Capture the cell that displays the provided text and extract its [x, y] central coordinate. 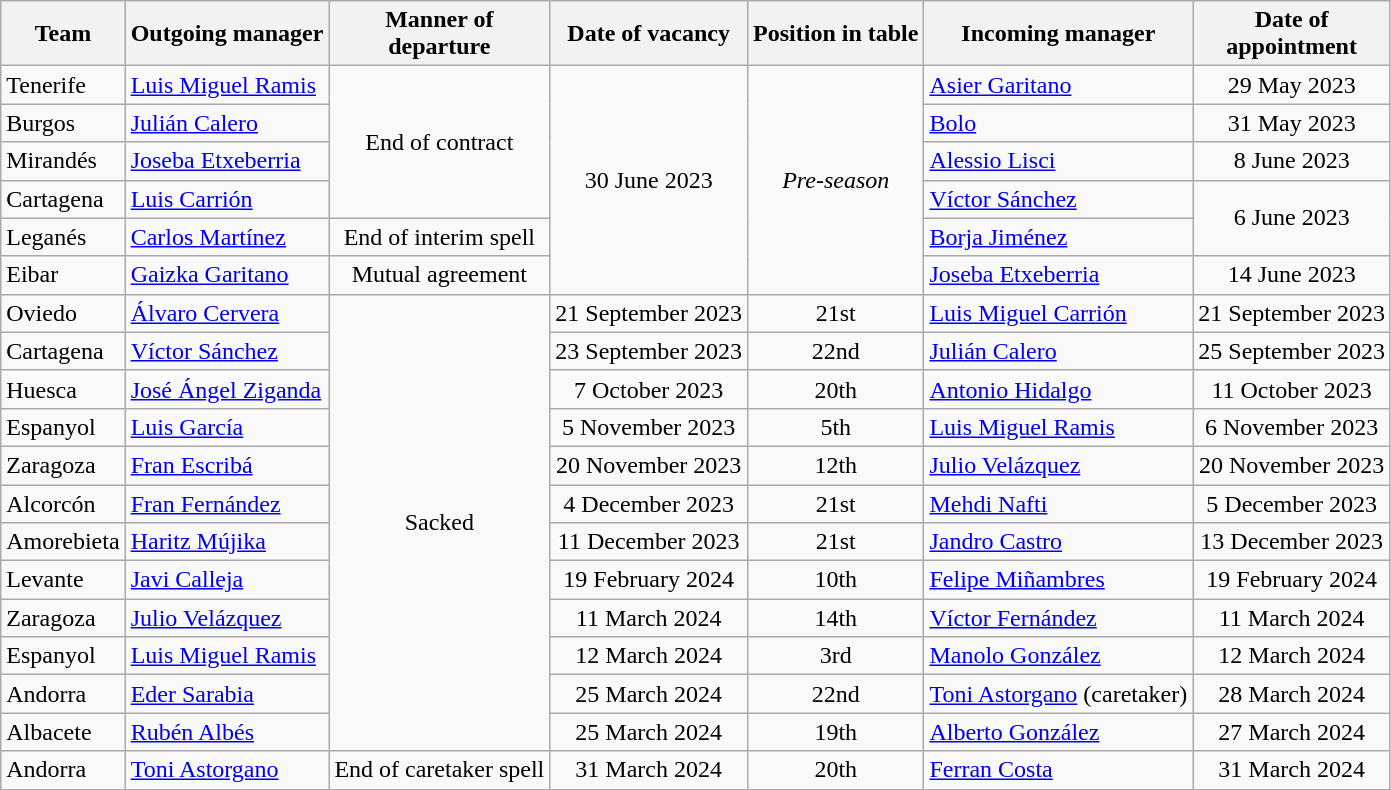
Luis Miguel Carrión [1058, 313]
29 May 2023 [1292, 85]
Huesca [63, 389]
11 December 2023 [649, 542]
Fran Escribá [227, 465]
José Ángel Ziganda [227, 389]
Burgos [63, 123]
Tenerife [63, 85]
Sacked [440, 522]
Oviedo [63, 313]
Gaizka Garitano [227, 275]
Víctor Fernández [1058, 618]
Outgoing manager [227, 34]
Felipe Miñambres [1058, 580]
27 March 2024 [1292, 732]
3rd [836, 656]
23 September 2023 [649, 351]
Pre-season [836, 180]
Manolo González [1058, 656]
Alessio Lisci [1058, 161]
14 June 2023 [1292, 275]
Borja Jiménez [1058, 237]
Amorebieta [63, 542]
6 November 2023 [1292, 427]
4 December 2023 [649, 503]
Luis García [227, 427]
Álvaro Cervera [227, 313]
Team [63, 34]
31 May 2023 [1292, 123]
Luis Carrión [227, 199]
Mutual agreement [440, 275]
Asier Garitano [1058, 85]
6 June 2023 [1292, 218]
11 October 2023 [1292, 389]
Date ofappointment [1292, 34]
Jandro Castro [1058, 542]
Toni Astorgano (caretaker) [1058, 694]
10th [836, 580]
Javi Calleja [227, 580]
Manner ofdeparture [440, 34]
Levante [63, 580]
Incoming manager [1058, 34]
Bolo [1058, 123]
Carlos Martínez [227, 237]
Toni Astorgano [227, 770]
14th [836, 618]
5 December 2023 [1292, 503]
28 March 2024 [1292, 694]
5th [836, 427]
Date of vacancy [649, 34]
12th [836, 465]
25 September 2023 [1292, 351]
Haritz Mújika [227, 542]
End of caretaker spell [440, 770]
7 October 2023 [649, 389]
30 June 2023 [649, 180]
19th [836, 732]
Mehdi Nafti [1058, 503]
Rubén Albés [227, 732]
End of interim spell [440, 237]
Fran Fernández [227, 503]
Albacete [63, 732]
Alberto González [1058, 732]
Leganés [63, 237]
5 November 2023 [649, 427]
Antonio Hidalgo [1058, 389]
8 June 2023 [1292, 161]
Eibar [63, 275]
Eder Sarabia [227, 694]
13 December 2023 [1292, 542]
End of contract [440, 142]
Position in table [836, 34]
Alcorcón [63, 503]
Mirandés [63, 161]
Ferran Costa [1058, 770]
